Find where the given text appears and provide that cell's center as (x, y) coordinate. 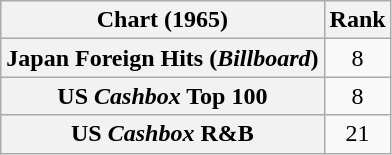
Chart (1965) (162, 20)
21 (358, 134)
US Cashbox Top 100 (162, 96)
Rank (358, 20)
US Cashbox R&B (162, 134)
Japan Foreign Hits (Billboard) (162, 58)
